Locate the cell with the specified text and output its [x, y] center coordinate. 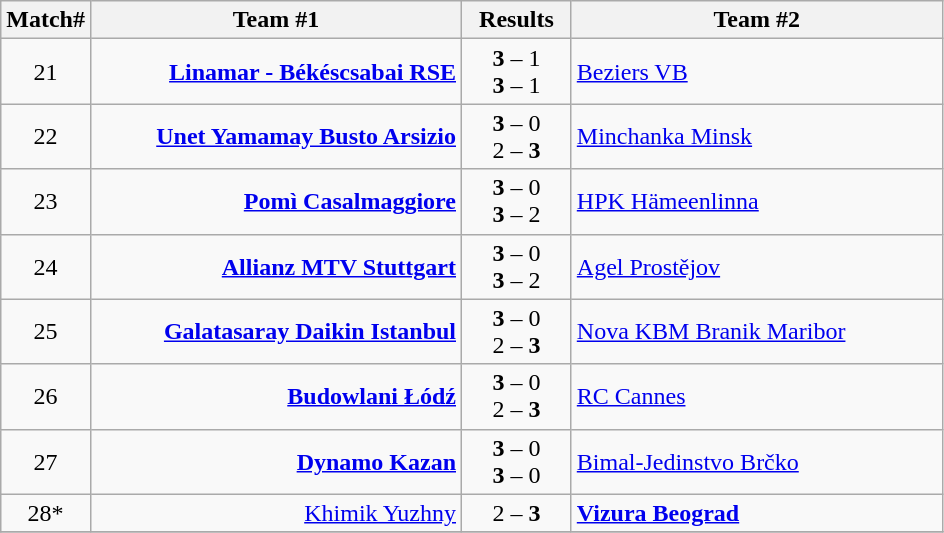
21 [46, 72]
Galatasaray Daikin Istanbul [276, 332]
Pomì Casalmaggiore [276, 202]
3 – 0 3 – 0 [517, 462]
Match# [46, 20]
Dynamo Kazan [276, 462]
Results [517, 20]
27 [46, 462]
Team #2 [756, 20]
Unet Yamamay Busto Arsizio [276, 136]
26 [46, 396]
Vizura Beograd [756, 513]
HPK Hämeenlinna [756, 202]
3 – 1 3 – 1 [517, 72]
Allianz MTV Stuttgart [276, 266]
24 [46, 266]
RC Cannes [756, 396]
Khimik Yuzhny [276, 513]
Minchanka Minsk [756, 136]
22 [46, 136]
Team #1 [276, 20]
Linamar - Békéscsabai RSE [276, 72]
Beziers VB [756, 72]
2 – 3 [517, 513]
Budowlani Łódź [276, 396]
25 [46, 332]
Agel Prostějov [756, 266]
23 [46, 202]
Bimal-Jedinstvo Brčko [756, 462]
Nova KBM Branik Maribor [756, 332]
28* [46, 513]
